Scan for the cell matching the given text and deliver its (X, Y) coordinate at center. 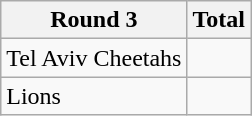
Lions (94, 96)
Total (219, 20)
Tel Aviv Cheetahs (94, 58)
Round 3 (94, 20)
